Extract the (X, Y) coordinate from the center of the cell holding the provided text.  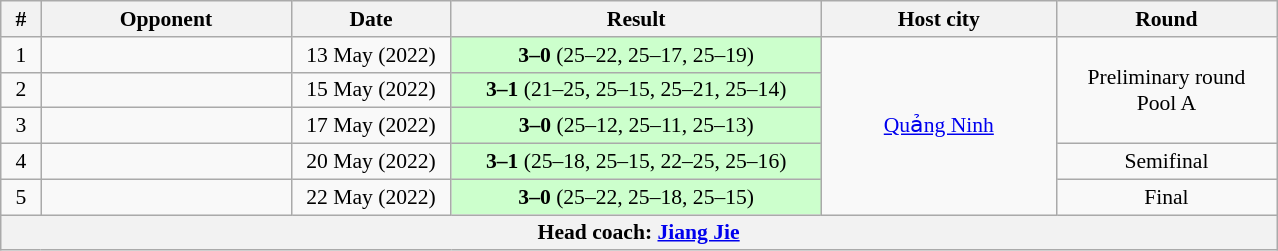
Final (1166, 197)
Host city (938, 19)
5 (21, 197)
Round (1166, 19)
3 (21, 126)
15 May (2022) (371, 90)
3–0 (25–22, 25–18, 25–15) (636, 197)
20 May (2022) (371, 162)
Head coach: Jiang Jie (639, 233)
1 (21, 55)
Semifinal (1166, 162)
Date (371, 19)
3–1 (21–25, 25–15, 25–21, 25–14) (636, 90)
3–0 (25–12, 25–11, 25–13) (636, 126)
13 May (2022) (371, 55)
22 May (2022) (371, 197)
2 (21, 90)
Quảng Ninh (938, 126)
3–0 (25–22, 25–17, 25–19) (636, 55)
3–1 (25–18, 25–15, 22–25, 25–16) (636, 162)
Result (636, 19)
Opponent (166, 19)
Preliminary roundPool A (1166, 90)
4 (21, 162)
# (21, 19)
17 May (2022) (371, 126)
